Return [x, y] of the center of cell containing provided text 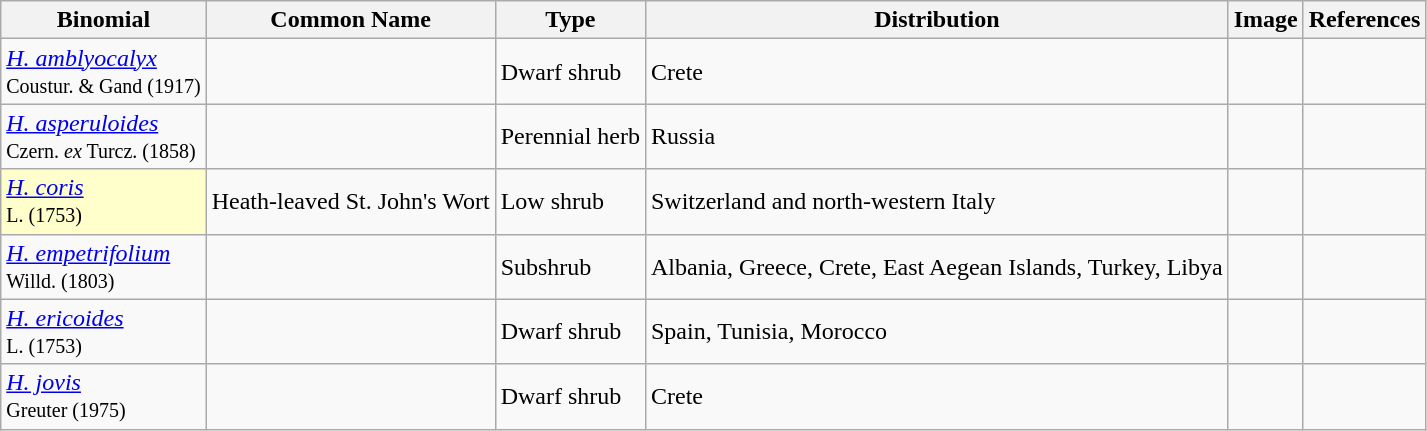
H. asperuloidesCzern. ex Turcz. (1858) [104, 136]
Heath-leaved St. John's Wort [350, 202]
H. ericoidesL. (1753) [104, 332]
H. corisL. (1753) [104, 202]
H. amblyocalyxCoustur. & Gand (1917) [104, 72]
Image [1266, 20]
Albania, Greece, Crete, East Aegean Islands, Turkey, Libya [936, 266]
Russia [936, 136]
Type [570, 20]
Perennial herb [570, 136]
H. empetrifoliumWilld. (1803) [104, 266]
Common Name [350, 20]
Spain, Tunisia, Morocco [936, 332]
Low shrub [570, 202]
References [1364, 20]
Switzerland and north-western Italy [936, 202]
Distribution [936, 20]
Subshrub [570, 266]
Binomial [104, 20]
H. jovisGreuter (1975) [104, 396]
